Scan for the cell matching the given text and deliver its (x, y) coordinate at center. 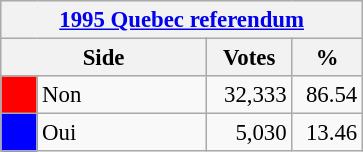
% (328, 58)
13.46 (328, 133)
Oui (122, 133)
86.54 (328, 95)
5,030 (249, 133)
Side (104, 58)
32,333 (249, 95)
1995 Quebec referendum (182, 20)
Votes (249, 58)
Non (122, 95)
